Find where the given text appears and provide that cell's center as (x, y) coordinate. 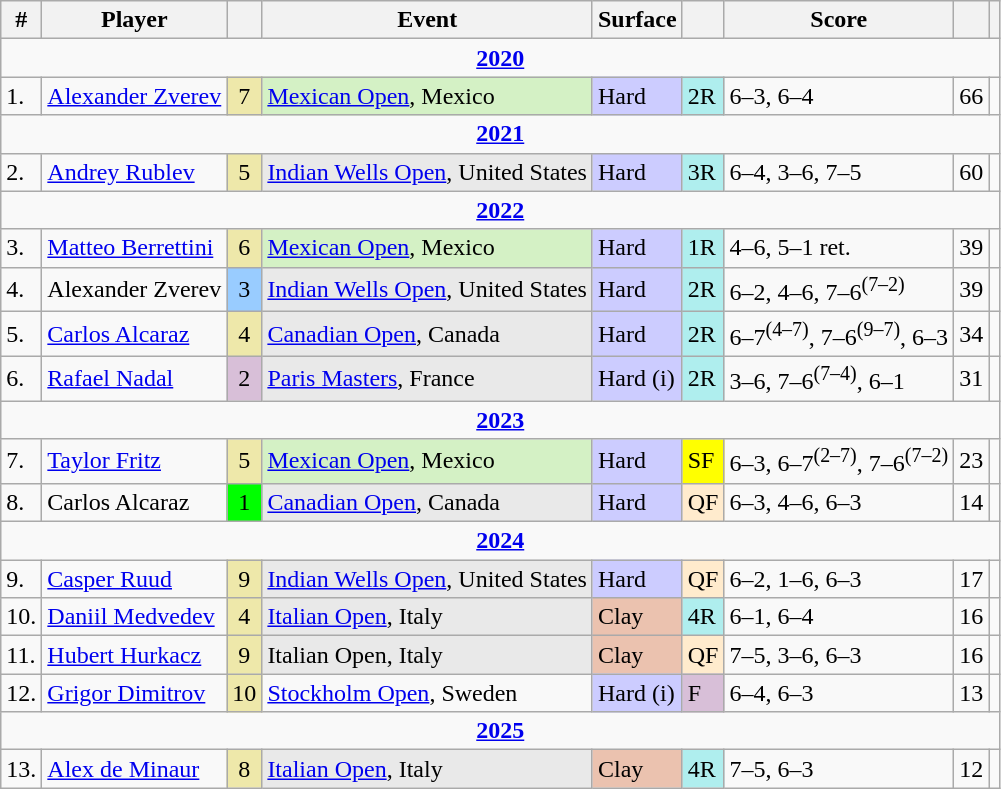
6. (22, 378)
2022 (500, 210)
Daniil Medvedev (134, 617)
6–3, 4–6, 6–3 (839, 502)
5. (22, 334)
Grigor Dimitrov (134, 693)
12 (972, 769)
4–6, 5–1 ret. (839, 248)
3 (244, 290)
6–2, 4–6, 7–6(7–2) (839, 290)
6–7(4–7), 7–6(9–7), 6–3 (839, 334)
2023 (500, 420)
7–5, 6–3 (839, 769)
Matteo Berrettini (134, 248)
7 (244, 96)
10. (22, 617)
6–4, 3–6, 7–5 (839, 172)
6–3, 6–7(2–7), 7–6(7–2) (839, 462)
4. (22, 290)
13. (22, 769)
2024 (500, 541)
F (703, 693)
2020 (500, 58)
Casper Ruud (134, 579)
Event (428, 20)
2. (22, 172)
Stockholm Open, Sweden (428, 693)
14 (972, 502)
1 (244, 502)
1. (22, 96)
6 (244, 248)
6–3, 6–4 (839, 96)
SF (703, 462)
3. (22, 248)
Alex de Minaur (134, 769)
6–4, 6–3 (839, 693)
Taylor Fritz (134, 462)
Hubert Hurkacz (134, 655)
8. (22, 502)
34 (972, 334)
9. (22, 579)
Player (134, 20)
Rafael Nadal (134, 378)
2021 (500, 134)
6–1, 6–4 (839, 617)
11. (22, 655)
3–6, 7–6(7–4), 6–1 (839, 378)
31 (972, 378)
Paris Masters, France (428, 378)
60 (972, 172)
2025 (500, 731)
Score (839, 20)
13 (972, 693)
2 (244, 378)
Andrey Rublev (134, 172)
Surface (637, 20)
12. (22, 693)
3R (703, 172)
17 (972, 579)
# (22, 20)
7. (22, 462)
23 (972, 462)
8 (244, 769)
7–5, 3–6, 6–3 (839, 655)
1R (703, 248)
66 (972, 96)
6–2, 1–6, 6–3 (839, 579)
10 (244, 693)
